Scan for the cell matching the given text and deliver its (x, y) coordinate at center. 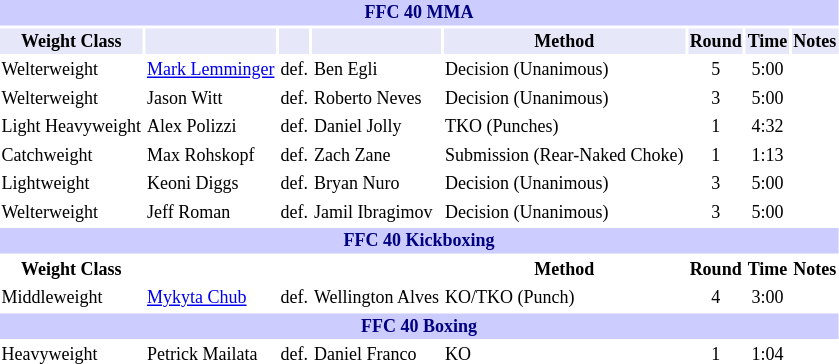
Daniel Jolly (376, 127)
4:32 (768, 127)
KO/TKO (Punch) (565, 298)
Ben Egli (376, 70)
Zach Zane (376, 155)
1:13 (768, 155)
Mykyta Chub (210, 298)
Catchweight (71, 155)
FFC 40 Kickboxing (419, 241)
Alex Polizzi (210, 127)
3:00 (768, 298)
Jeff Roman (210, 213)
TKO (Punches) (565, 127)
Keoni Diggs (210, 184)
FFC 40 Boxing (419, 327)
Middleweight (71, 298)
FFC 40 MMA (419, 13)
Submission (Rear-Naked Choke) (565, 155)
Jamil Ibragimov (376, 213)
Wellington Alves (376, 298)
Mark Lemminger (210, 70)
Jason Witt (210, 99)
Max Rohskopf (210, 155)
Bryan Nuro (376, 184)
5 (716, 70)
Light Heavyweight (71, 127)
Roberto Neves (376, 99)
Lightweight (71, 184)
4 (716, 298)
